From the cell containing the given text, extract its center point as [x, y] coordinate. 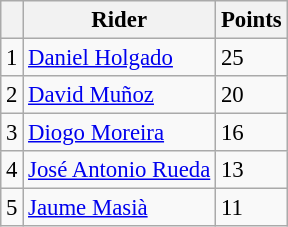
José Antonio Rueda [120, 170]
Rider [120, 20]
3 [12, 133]
16 [252, 133]
5 [12, 208]
Diogo Moreira [120, 133]
2 [12, 95]
11 [252, 208]
20 [252, 95]
25 [252, 58]
4 [12, 170]
Jaume Masià [120, 208]
13 [252, 170]
David Muñoz [120, 95]
Points [252, 20]
1 [12, 58]
Daniel Holgado [120, 58]
